Search for the cell housing the specified text and yield its [x, y] center coordinate. 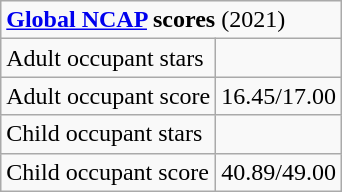
Global NCAP scores (2021) [172, 20]
Child occupant stars [108, 134]
Adult occupant stars [108, 58]
40.89/49.00 [279, 172]
Child occupant score [108, 172]
Adult occupant score [108, 96]
16.45/17.00 [279, 96]
